Detect which cell encompasses the target text, then output its [x, y] center coordinate. 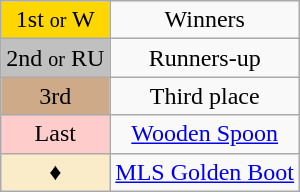
3rd [56, 96]
Winners [205, 20]
1st or W [56, 20]
Wooden Spoon [205, 134]
2nd or RU [56, 58]
Last [56, 134]
MLS Golden Boot [205, 172]
Third place [205, 96]
Runners-up [205, 58]
♦ [56, 172]
